Pinpoint the cell where the given text exists, returning its (x, y) midpoint coordinate. 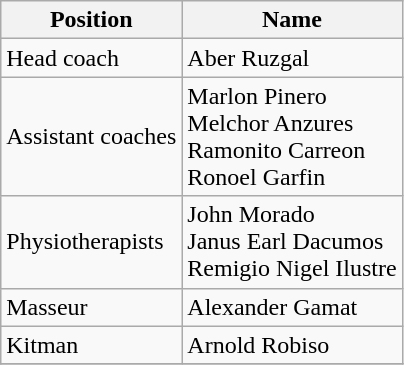
Marlon Pinero Melchor Anzures Ramonito Carreon Ronoel Garfin (292, 136)
Kitman (92, 345)
Head coach (92, 58)
Masseur (92, 307)
Assistant coaches (92, 136)
Alexander Gamat (292, 307)
Position (92, 20)
Name (292, 20)
John Morado Janus Earl Dacumos Remigio Nigel Ilustre (292, 242)
Arnold Robiso (292, 345)
Aber Ruzgal (292, 58)
Physiotherapists (92, 242)
